Detect which cell encompasses the target text, then output its [X, Y] center coordinate. 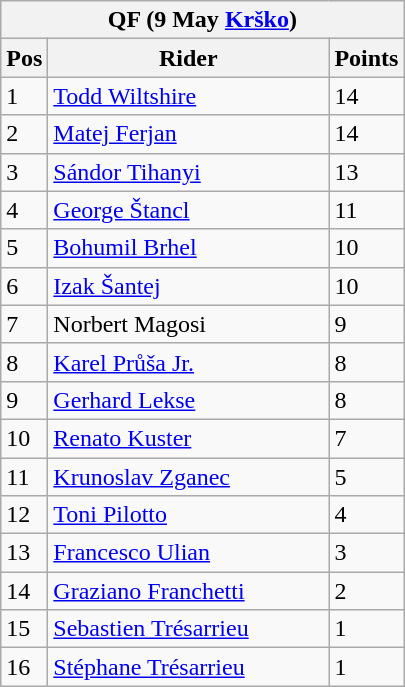
QF (9 May Krško) [202, 20]
Karel Průša Jr. [188, 362]
15 [24, 629]
Todd Wiltshire [188, 96]
Renato Kuster [188, 438]
6 [24, 286]
Matej Ferjan [188, 134]
Gerhard Lekse [188, 400]
George Štancl [188, 210]
16 [24, 667]
Rider [188, 58]
Points [366, 58]
Sándor Tihanyi [188, 172]
Izak Šantej [188, 286]
Sebastien Trésarrieu [188, 629]
12 [24, 515]
Graziano Franchetti [188, 591]
Krunoslav Zganec [188, 477]
Toni Pilotto [188, 515]
Francesco Ulian [188, 553]
Bohumil Brhel [188, 248]
Norbert Magosi [188, 324]
Stéphane Trésarrieu [188, 667]
Pos [24, 58]
